Scan for the cell matching the given text and deliver its (x, y) coordinate at center. 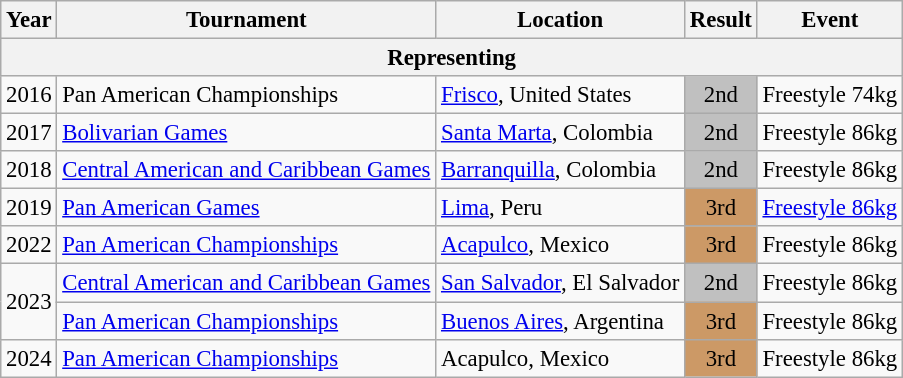
Representing (452, 58)
2016 (29, 95)
Lima, Peru (560, 208)
Frisco, United States (560, 95)
Event (830, 20)
Location (560, 20)
Santa Marta, Colombia (560, 133)
Bolivarian Games (246, 133)
2019 (29, 208)
Year (29, 20)
Pan American Games (246, 208)
Result (722, 20)
2018 (29, 170)
2024 (29, 358)
Tournament (246, 20)
2022 (29, 245)
San Salvador, El Salvador (560, 283)
Buenos Aires, Argentina (560, 321)
2017 (29, 133)
2023 (29, 302)
Freestyle 74kg (830, 95)
Barranquilla, Colombia (560, 170)
